Determine the [X, Y] coordinate at the center of the cell enclosing the given text.  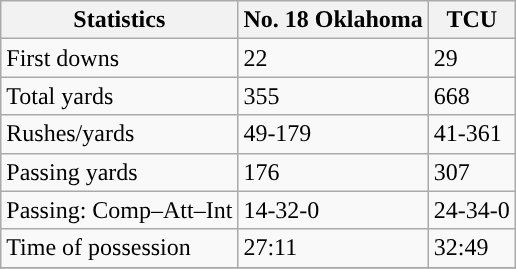
22 [333, 58]
176 [333, 172]
Time of possession [120, 248]
14-32-0 [333, 210]
Passing yards [120, 172]
668 [472, 96]
24-34-0 [472, 210]
32:49 [472, 248]
Total yards [120, 96]
355 [333, 96]
Passing: Comp–Att–Int [120, 210]
First downs [120, 58]
49-179 [333, 134]
Rushes/yards [120, 134]
41-361 [472, 134]
27:11 [333, 248]
29 [472, 58]
307 [472, 172]
No. 18 Oklahoma [333, 20]
TCU [472, 20]
Statistics [120, 20]
